For the text-containing cell, return its midpoint in [X, Y] coordinate format. 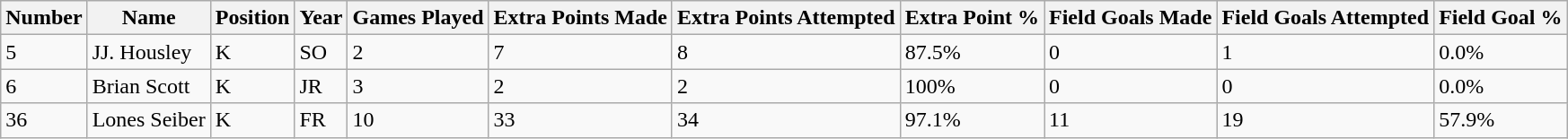
JR [322, 86]
36 [44, 120]
Lones Seiber [149, 120]
Games Played [418, 18]
19 [1326, 120]
7 [580, 52]
Position [252, 18]
100% [972, 86]
1 [1326, 52]
Field Goals Made [1130, 18]
Year [322, 18]
Field Goals Attempted [1326, 18]
Extra Point % [972, 18]
34 [786, 120]
3 [418, 86]
FR [322, 120]
Brian Scott [149, 86]
SO [322, 52]
Name [149, 18]
JJ. Housley [149, 52]
33 [580, 120]
Extra Points Attempted [786, 18]
6 [44, 86]
Number [44, 18]
57.9% [1501, 120]
5 [44, 52]
Extra Points Made [580, 18]
87.5% [972, 52]
11 [1130, 120]
10 [418, 120]
97.1% [972, 120]
8 [786, 52]
Field Goal % [1501, 18]
